Return [X, Y] of the center of cell containing provided text 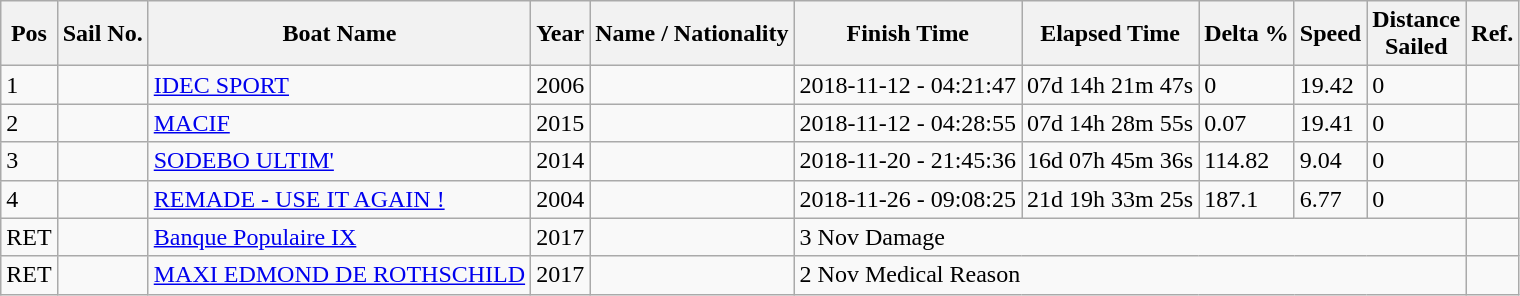
IDEC SPORT [339, 85]
2018-11-20 - 21:45:36 [908, 161]
Distance Sailed [1416, 34]
MAXI EDMOND DE ROTHSCHILD [339, 275]
2018-11-12 - 04:21:47 [908, 85]
9.04 [1330, 161]
2014 [560, 161]
Banque Populaire IX [339, 237]
19.42 [1330, 85]
2018-11-12 - 04:28:55 [908, 123]
3 [29, 161]
3 Nov Damage [1130, 237]
Delta % [1247, 34]
Elapsed Time [1110, 34]
4 [29, 199]
07d 14h 28m 55s [1110, 123]
1 [29, 85]
2006 [560, 85]
Ref. [1492, 34]
MACIF [339, 123]
SODEBO ULTIM' [339, 161]
187.1 [1247, 199]
21d 19h 33m 25s [1110, 199]
2004 [560, 199]
Name / Nationality [692, 34]
Boat Name [339, 34]
Pos [29, 34]
2 Nov Medical Reason [1130, 275]
07d 14h 21m 47s [1110, 85]
Sail No. [102, 34]
Finish Time [908, 34]
REMADE - USE IT AGAIN ! [339, 199]
Year [560, 34]
2015 [560, 123]
16d 07h 45m 36s [1110, 161]
Speed [1330, 34]
19.41 [1330, 123]
114.82 [1247, 161]
2018-11-26 - 09:08:25 [908, 199]
0.07 [1247, 123]
2 [29, 123]
6.77 [1330, 199]
